Provide the (X, Y) coordinate of the cell's center where the given text is located.  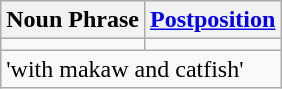
Noun Phrase (73, 20)
'with makaw and catfish' (141, 69)
Postposition (212, 20)
